Locate the cell with the specified text and output its (X, Y) center coordinate. 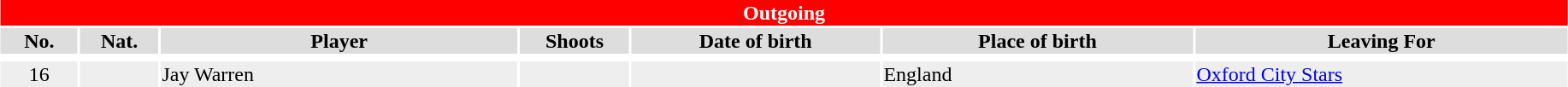
Place of birth (1038, 41)
Player (339, 41)
England (1038, 74)
Shoots (575, 41)
Leaving For (1382, 41)
Outgoing (783, 13)
Oxford City Stars (1382, 74)
No. (39, 41)
16 (39, 74)
Date of birth (755, 41)
Nat. (120, 41)
Jay Warren (339, 74)
